Scan for the cell matching the given text and deliver its [x, y] coordinate at center. 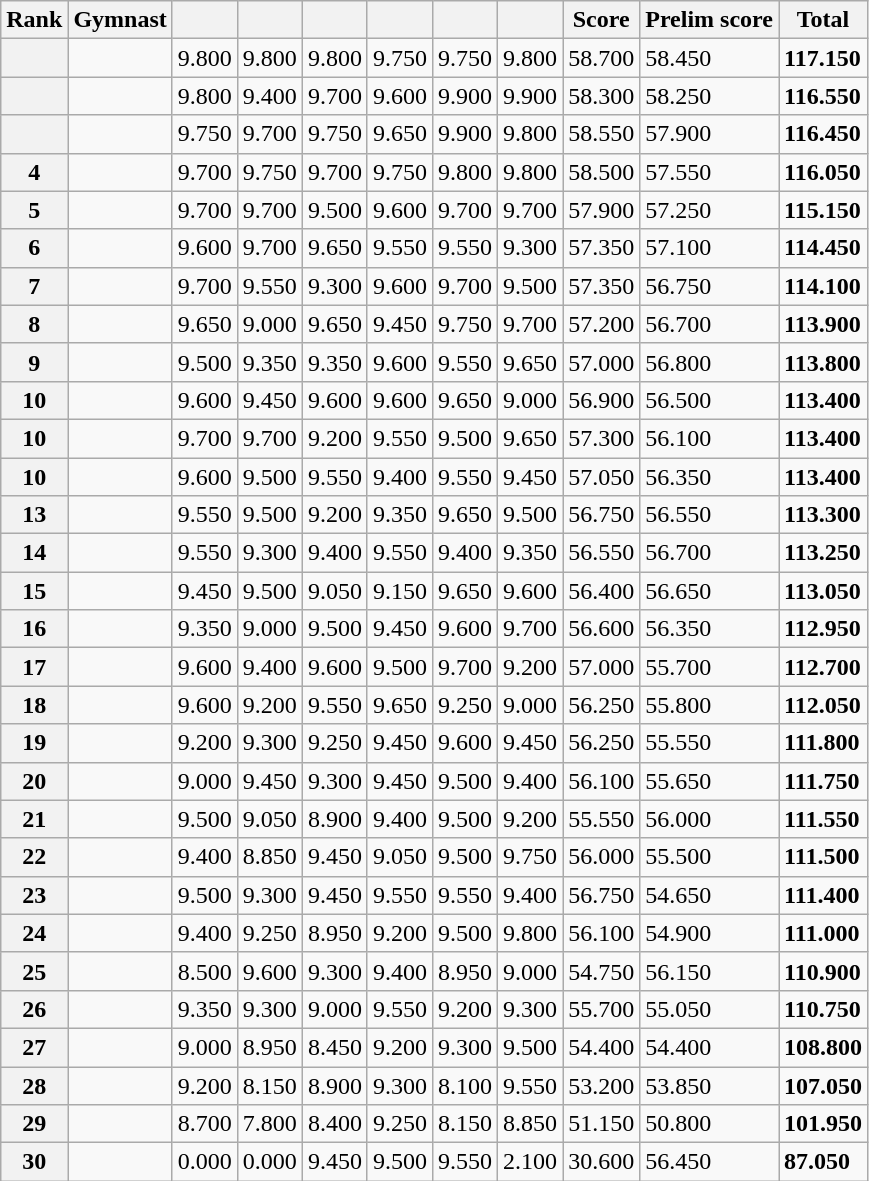
55.800 [710, 705]
8.500 [204, 971]
116.550 [822, 96]
111.800 [822, 743]
20 [34, 781]
116.050 [822, 172]
116.450 [822, 134]
30.600 [602, 1162]
54.900 [710, 933]
26 [34, 1009]
57.300 [602, 438]
8.400 [334, 1124]
7.800 [270, 1124]
29 [34, 1124]
55.650 [710, 781]
58.250 [710, 96]
7 [34, 286]
8.700 [204, 1124]
58.500 [602, 172]
Total [822, 20]
Prelim score [710, 20]
14 [34, 553]
25 [34, 971]
113.800 [822, 362]
56.650 [710, 591]
56.800 [710, 362]
110.900 [822, 971]
24 [34, 933]
8.450 [334, 1047]
111.400 [822, 895]
110.750 [822, 1009]
107.050 [822, 1085]
18 [34, 705]
111.500 [822, 857]
17 [34, 667]
28 [34, 1085]
114.450 [822, 248]
111.550 [822, 819]
55.050 [710, 1009]
108.800 [822, 1047]
111.750 [822, 781]
58.550 [602, 134]
Score [602, 20]
58.300 [602, 96]
13 [34, 515]
16 [34, 629]
Rank [34, 20]
19 [34, 743]
56.150 [710, 971]
54.650 [710, 895]
53.850 [710, 1085]
2.100 [530, 1162]
101.950 [822, 1124]
58.700 [602, 58]
112.950 [822, 629]
113.250 [822, 553]
56.900 [602, 400]
113.300 [822, 515]
22 [34, 857]
114.100 [822, 286]
30 [34, 1162]
115.150 [822, 210]
21 [34, 819]
56.450 [710, 1162]
57.200 [602, 324]
56.500 [710, 400]
6 [34, 248]
113.050 [822, 591]
53.200 [602, 1085]
Gymnast [120, 20]
56.600 [602, 629]
57.050 [602, 477]
5 [34, 210]
27 [34, 1047]
8 [34, 324]
8.100 [466, 1085]
117.150 [822, 58]
58.450 [710, 58]
51.150 [602, 1124]
57.250 [710, 210]
4 [34, 172]
112.050 [822, 705]
54.750 [602, 971]
57.100 [710, 248]
50.800 [710, 1124]
23 [34, 895]
87.050 [822, 1162]
9 [34, 362]
55.500 [710, 857]
112.700 [822, 667]
57.550 [710, 172]
111.000 [822, 933]
113.900 [822, 324]
9.150 [400, 591]
56.400 [602, 591]
15 [34, 591]
